Return [X, Y] of the center of cell containing provided text 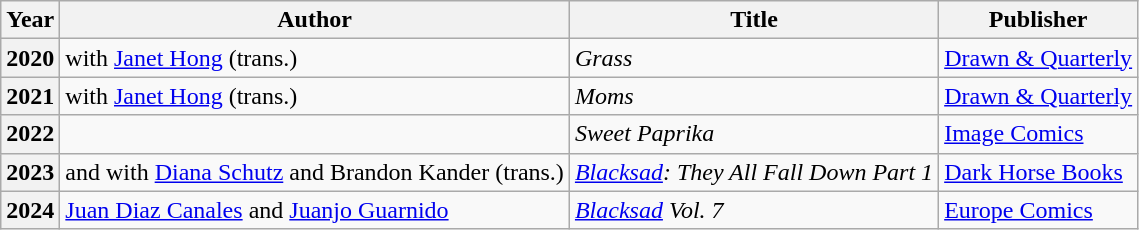
2022 [30, 134]
2023 [30, 172]
Juan Diaz Canales and Juanjo Guarnido [315, 210]
Blacksad Vol. 7 [754, 210]
Blacksad: They All Fall Down Part 1 [754, 172]
2020 [30, 58]
Grass [754, 58]
Europe Comics [1038, 210]
2024 [30, 210]
Sweet Paprika [754, 134]
Publisher [1038, 20]
Author [315, 20]
Moms [754, 96]
2021 [30, 96]
Dark Horse Books [1038, 172]
Image Comics [1038, 134]
and with Diana Schutz and Brandon Kander (trans.) [315, 172]
Title [754, 20]
Year [30, 20]
